For the text-containing cell, return its midpoint in (x, y) coordinate format. 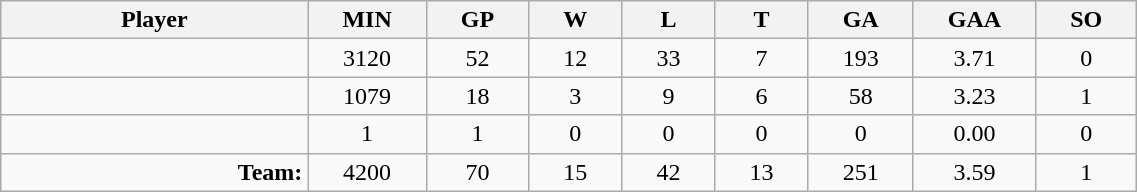
1079 (367, 96)
W (576, 20)
193 (860, 58)
Team: (154, 172)
70 (477, 172)
GAA (974, 20)
3.23 (974, 96)
Player (154, 20)
SO (1086, 20)
42 (668, 172)
58 (860, 96)
GA (860, 20)
33 (668, 58)
6 (762, 96)
18 (477, 96)
3.71 (974, 58)
12 (576, 58)
0.00 (974, 134)
9 (668, 96)
L (668, 20)
3 (576, 96)
251 (860, 172)
3120 (367, 58)
GP (477, 20)
4200 (367, 172)
52 (477, 58)
13 (762, 172)
MIN (367, 20)
T (762, 20)
3.59 (974, 172)
7 (762, 58)
15 (576, 172)
